Output the [x, y] coordinate of the center of the cell containing the given text.  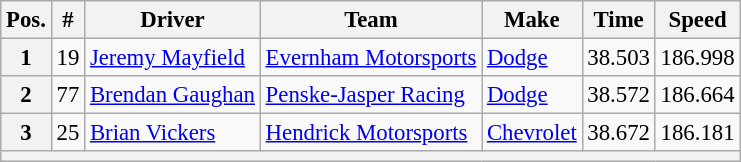
Jeremy Mayfield [173, 58]
77 [68, 95]
Chevrolet [532, 133]
1 [26, 58]
Speed [698, 20]
Make [532, 20]
Driver [173, 20]
Time [618, 20]
Pos. [26, 20]
# [68, 20]
Penske-Jasper Racing [370, 95]
38.672 [618, 133]
19 [68, 58]
Team [370, 20]
25 [68, 133]
38.572 [618, 95]
Evernham Motorsports [370, 58]
Brendan Gaughan [173, 95]
186.664 [698, 95]
186.998 [698, 58]
186.181 [698, 133]
2 [26, 95]
Brian Vickers [173, 133]
Hendrick Motorsports [370, 133]
38.503 [618, 58]
3 [26, 133]
